Return (X, Y) of the center of cell containing provided text 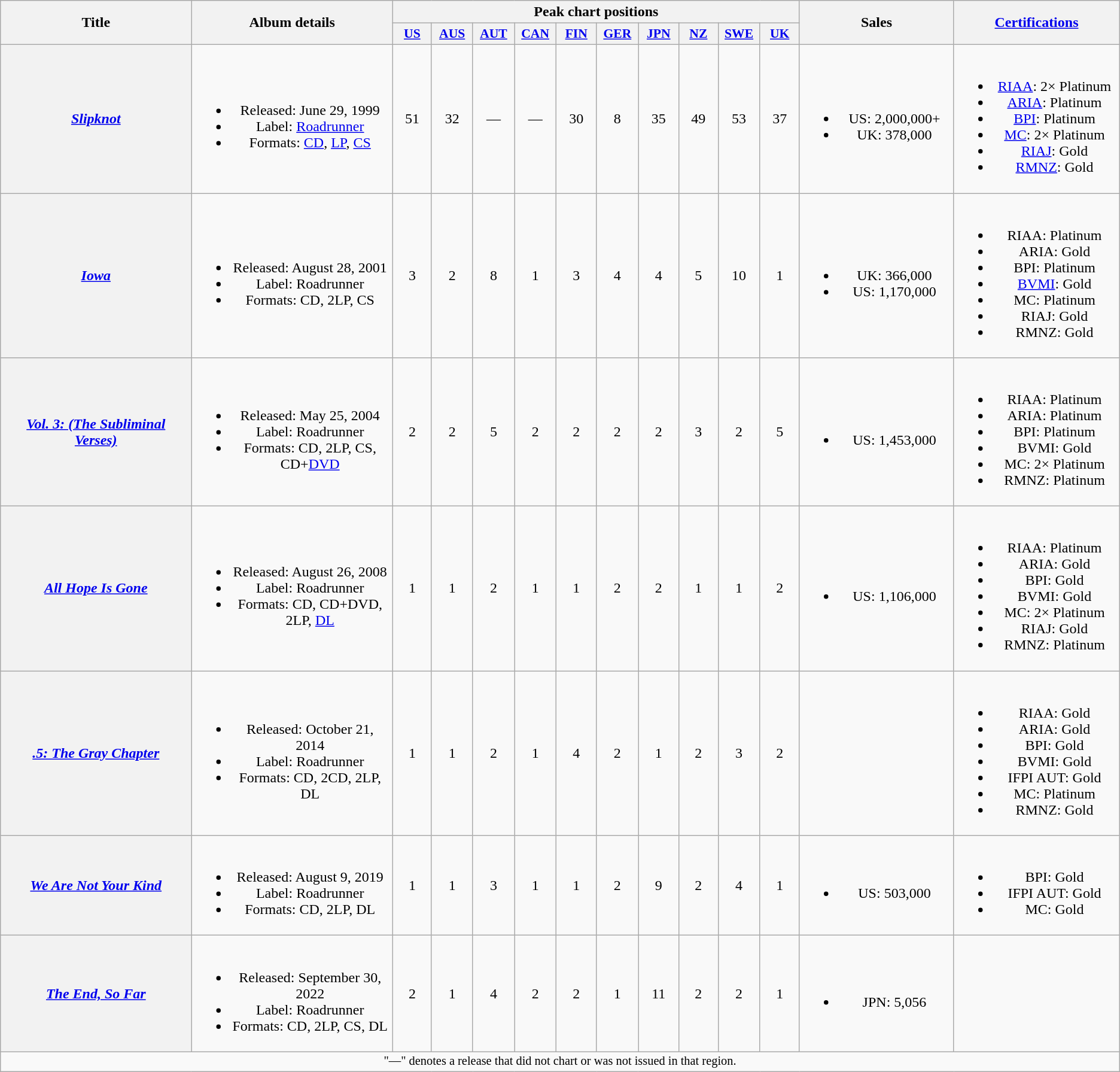
Released: June 29, 1999Label: RoadrunnerFormats: CD, LP, CS (292, 119)
US: 1,453,000 (876, 432)
Vol. 3: (The Subliminal Verses) (96, 432)
The End, So Far (96, 994)
9 (659, 886)
Iowa (96, 275)
51 (413, 119)
JPN (659, 34)
US: 1,106,000 (876, 589)
We Are Not Your Kind (96, 886)
Certifications (1036, 23)
Released: August 9, 2019Label: RoadrunnerFormats: CD, 2LP, DL (292, 886)
Slipknot (96, 119)
AUS (452, 34)
11 (659, 994)
32 (452, 119)
Released: May 25, 2004Label: RoadrunnerFormats: CD, 2LP, CS, CD+DVD (292, 432)
Released: August 28, 2001Label: RoadrunnerFormats: CD, 2LP, CS (292, 275)
Released: August 26, 2008Label: RoadrunnerFormats: CD, CD+DVD, 2LP, DL (292, 589)
Released: October 21, 2014Label: RoadrunnerFormats: CD, 2CD, 2LP, DL (292, 753)
RIAA: PlatinumARIA: GoldBPI: PlatinumBVMI: GoldMC: PlatinumRIAJ: GoldRMNZ: Gold (1036, 275)
NZ (699, 34)
Title (96, 23)
US (413, 34)
30 (577, 119)
SWE (739, 34)
35 (659, 119)
AUT (494, 34)
UK (780, 34)
All Hope Is Gone (96, 589)
Released: September 30, 2022Label: RoadrunnerFormats: CD, 2LP, CS, DL (292, 994)
RIAA: GoldARIA: GoldBPI: GoldBVMI: GoldIFPI AUT: GoldMC: PlatinumRMNZ: Gold (1036, 753)
RIAA: 2× PlatinumARIA: PlatinumBPI: PlatinumMC: 2× PlatinumRIAJ: GoldRMNZ: Gold (1036, 119)
Album details (292, 23)
JPN: 5,056 (876, 994)
Peak chart positions (596, 12)
FIN (577, 34)
CAN (535, 34)
US: 2,000,000+UK: 378,000 (876, 119)
US: 503,000 (876, 886)
49 (699, 119)
"—" denotes a release that did not chart or was not issued in that region. (560, 1062)
.5: The Gray Chapter (96, 753)
53 (739, 119)
UK: 366,000US: 1,170,000 (876, 275)
10 (739, 275)
BPI: GoldIFPI AUT: GoldMC: Gold (1036, 886)
RIAA: PlatinumARIA: PlatinumBPI: PlatinumBVMI: GoldMC: 2× PlatinumRMNZ: Platinum (1036, 432)
37 (780, 119)
RIAA: PlatinumARIA: GoldBPI: GoldBVMI: GoldMC: 2× PlatinumRIAJ: GoldRMNZ: Platinum (1036, 589)
Sales (876, 23)
GER (617, 34)
